Capture the cell that displays the provided text and extract its (x, y) central coordinate. 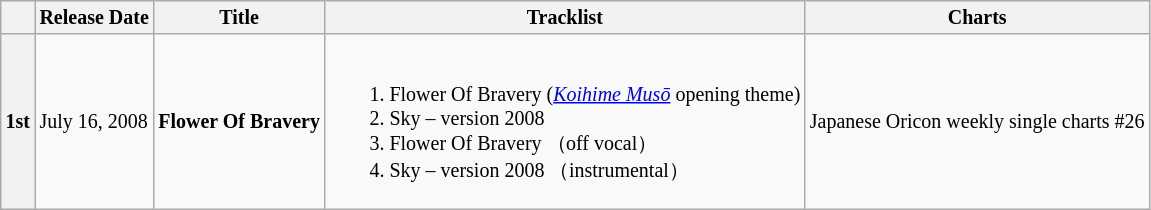
Title (238, 18)
Tracklist (565, 18)
Flower Of Bravery (Koihime Musō opening theme)Sky – version 2008Flower Of Bravery （off vocal）Sky – version 2008 （instrumental） (565, 122)
Japanese Oricon weekly single charts #26 (977, 122)
July 16, 2008 (94, 122)
1st (18, 122)
Charts (977, 18)
Release Date (94, 18)
Flower Of Bravery (238, 122)
